Output the [x, y] coordinate of the center of the cell containing the given text.  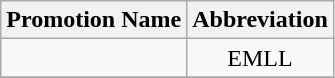
Promotion Name [94, 20]
EMLL [260, 58]
Abbreviation [260, 20]
